Return the (x, y) coordinate for the center point of the cell that contains the specified text.  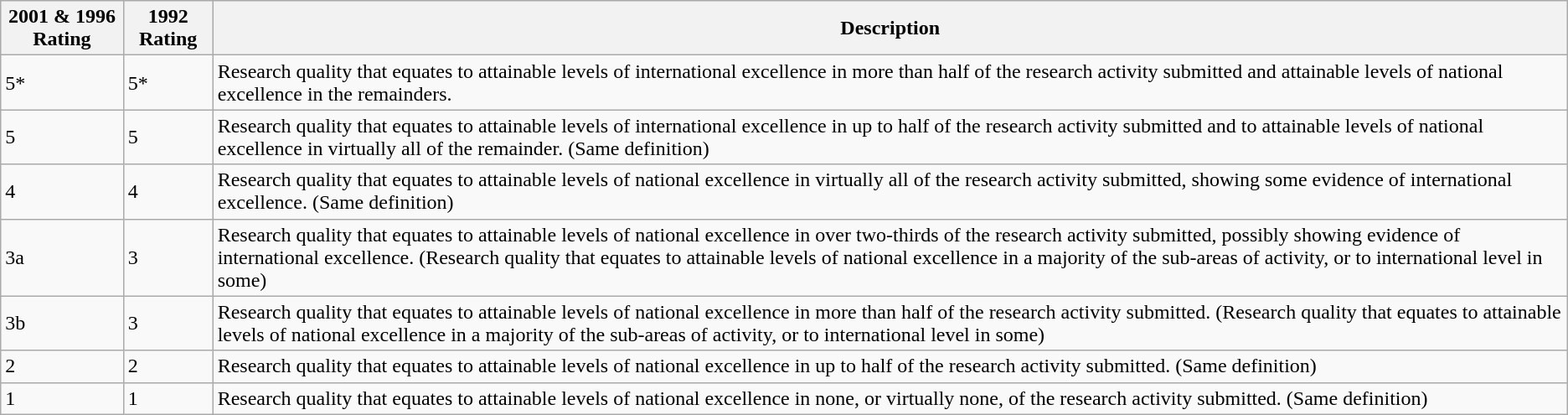
2001 & 1996 Rating (62, 29)
3b (62, 324)
Description (890, 29)
Research quality that equates to attainable levels of national excellence in up to half of the research activity submitted. (Same definition) (890, 366)
3a (62, 257)
1992 Rating (168, 29)
